Scan for the cell matching the given text and deliver its (x, y) coordinate at center. 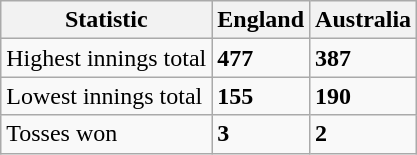
Lowest innings total (106, 96)
387 (364, 58)
Tosses won (106, 134)
Statistic (106, 20)
England (261, 20)
3 (261, 134)
Highest innings total (106, 58)
190 (364, 96)
Australia (364, 20)
2 (364, 134)
477 (261, 58)
155 (261, 96)
